Locate the cell with the specified text and output its [X, Y] center coordinate. 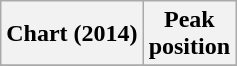
Chart (2014) [72, 34]
Peakposition [189, 34]
